Return [x, y] of the center of cell containing provided text 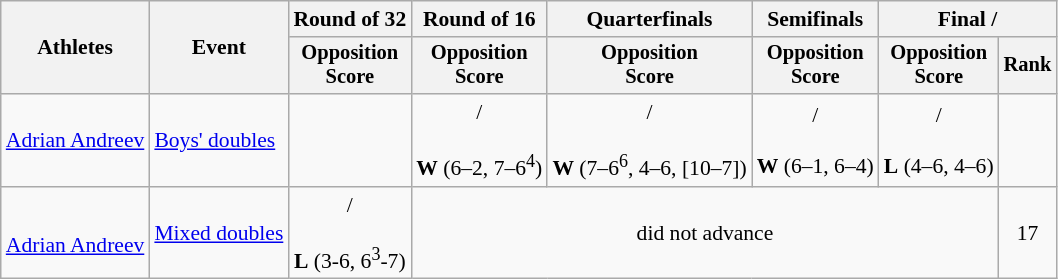
Mixed doubles [218, 233]
Rank [1028, 66]
Semifinals [816, 19]
Event [218, 48]
/W (6–2, 7–64) [479, 140]
/W (6–1, 6–4) [816, 140]
Athletes [76, 48]
Boys' doubles [218, 140]
Final / [968, 19]
/L (3-6, 63-7) [350, 233]
/L (4–6, 4–6) [939, 140]
17 [1028, 233]
/W (7–66, 4–6, [10–7]) [649, 140]
Quarterfinals [649, 19]
Round of 16 [479, 19]
did not advance [704, 233]
Round of 32 [350, 19]
